Extract the [X, Y] coordinate from the center of the cell holding the provided text.  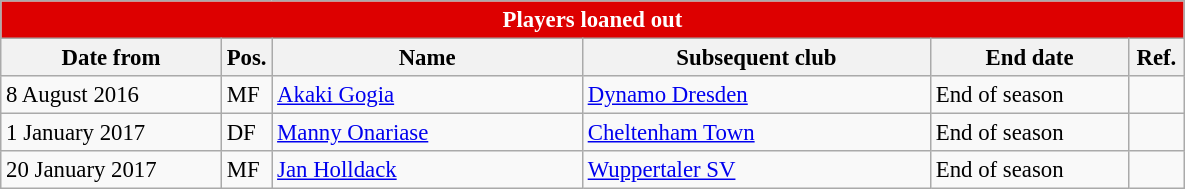
Akaki Gogia [428, 95]
Wuppertaler SV [756, 170]
End date [1029, 58]
Dynamo Dresden [756, 95]
Date from [112, 58]
Players loaned out [592, 20]
DF [246, 133]
20 January 2017 [112, 170]
Cheltenham Town [756, 133]
Pos. [246, 58]
Manny Onariase [428, 133]
Jan Holldack [428, 170]
8 August 2016 [112, 95]
Subsequent club [756, 58]
Name [428, 58]
Ref. [1157, 58]
1 January 2017 [112, 133]
